From the cell containing the given text, extract its center point as (x, y) coordinate. 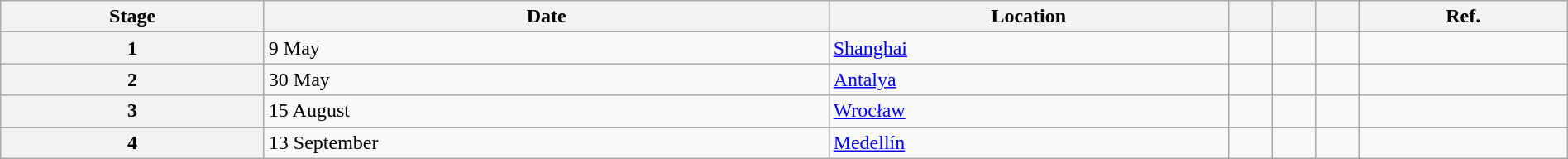
Ref. (1463, 17)
9 May (546, 48)
Medellín (1029, 142)
13 September (546, 142)
30 May (546, 79)
3 (132, 111)
4 (132, 142)
Date (546, 17)
2 (132, 79)
15 August (546, 111)
Shanghai (1029, 48)
Location (1029, 17)
Antalya (1029, 79)
1 (132, 48)
Wrocław (1029, 111)
Stage (132, 17)
